Search for the cell housing the specified text and yield its [x, y] center coordinate. 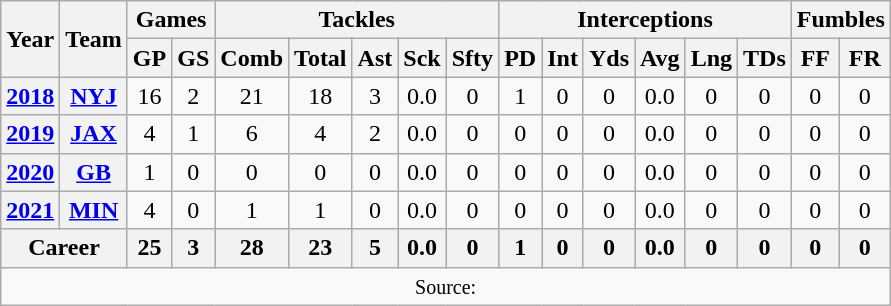
Sfty [472, 58]
FF [815, 58]
JAX [94, 134]
Fumbles [840, 20]
6 [252, 134]
Games [170, 20]
Team [94, 39]
NYJ [94, 96]
Tackles [357, 20]
MIN [94, 210]
2018 [30, 96]
Sck [422, 58]
FR [864, 58]
Ast [375, 58]
TDs [765, 58]
Lng [711, 58]
GP [149, 58]
23 [321, 248]
25 [149, 248]
5 [375, 248]
PD [520, 58]
16 [149, 96]
Yds [608, 58]
GB [94, 172]
21 [252, 96]
Comb [252, 58]
2019 [30, 134]
Year [30, 39]
GS [194, 58]
Source: [446, 286]
Interceptions [646, 20]
18 [321, 96]
Avg [660, 58]
28 [252, 248]
2020 [30, 172]
Career [64, 248]
2021 [30, 210]
Total [321, 58]
Int [563, 58]
